Search for the cell housing the specified text and yield its (x, y) center coordinate. 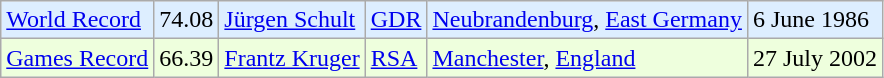
World Record (78, 20)
Manchester, England (588, 58)
GDR (396, 20)
74.08 (186, 20)
6 June 1986 (814, 20)
Games Record (78, 58)
66.39 (186, 58)
Neubrandenburg, East Germany (588, 20)
Frantz Kruger (292, 58)
27 July 2002 (814, 58)
Jürgen Schult (292, 20)
RSA (396, 58)
